From the cell containing the given text, extract its center point as [x, y] coordinate. 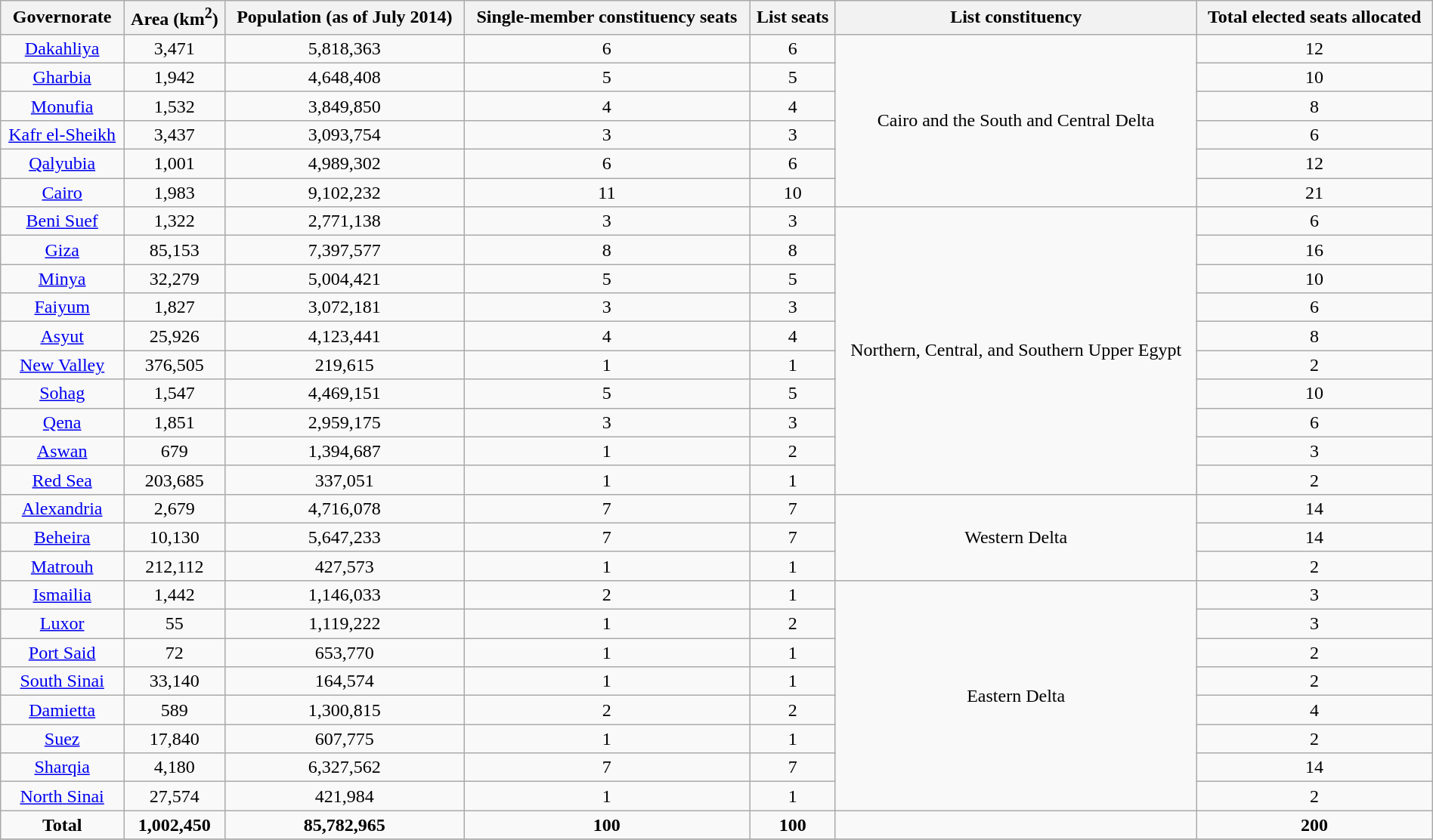
2,959,175 [345, 422]
Asyut [62, 336]
21 [1314, 193]
1,300,815 [345, 710]
3,471 [175, 48]
5,004,421 [345, 279]
Damietta [62, 710]
2,771,138 [345, 221]
Qena [62, 422]
4,716,078 [345, 508]
Aswan [62, 451]
Area (km2) [175, 18]
376,505 [175, 365]
Faiyum [62, 307]
Sohag [62, 394]
212,112 [175, 566]
Ismailia [62, 594]
1,532 [175, 106]
Total elected seats allocated [1314, 18]
Luxor [62, 624]
Gharbia [62, 77]
South Sinai [62, 681]
Red Sea [62, 480]
4,469,151 [345, 394]
4,180 [175, 767]
1,851 [175, 422]
Minya [62, 279]
653,770 [345, 653]
Cairo [62, 193]
1,442 [175, 594]
Beheira [62, 537]
17,840 [175, 739]
679 [175, 451]
New Valley [62, 365]
Alexandria [62, 508]
421,984 [345, 796]
Cairo and the South and Central Delta [1016, 120]
5,818,363 [345, 48]
3,437 [175, 134]
200 [1314, 825]
Sharqia [62, 767]
1,394,687 [345, 451]
4,989,302 [345, 164]
1,983 [175, 193]
7,397,577 [345, 250]
10,130 [175, 537]
16 [1314, 250]
337,051 [345, 480]
1,002,450 [175, 825]
25,926 [175, 336]
Matrouh [62, 566]
Total [62, 825]
72 [175, 653]
9,102,232 [345, 193]
1,119,222 [345, 624]
4,648,408 [345, 77]
Dakahliya [62, 48]
3,072,181 [345, 307]
Beni Suef [62, 221]
1,942 [175, 77]
5,647,233 [345, 537]
427,573 [345, 566]
11 [608, 193]
1,001 [175, 164]
List seats [792, 18]
607,775 [345, 739]
Kafr el-Sheikh [62, 134]
Giza [62, 250]
Western Delta [1016, 537]
203,685 [175, 480]
Northern, Central, and Southern Upper Egypt [1016, 351]
6,327,562 [345, 767]
55 [175, 624]
Suez [62, 739]
4,123,441 [345, 336]
Monufia [62, 106]
North Sinai [62, 796]
1,547 [175, 394]
32,279 [175, 279]
1,322 [175, 221]
164,574 [345, 681]
1,146,033 [345, 594]
Eastern Delta [1016, 695]
85,782,965 [345, 825]
Single-member constituency seats [608, 18]
33,140 [175, 681]
3,093,754 [345, 134]
27,574 [175, 796]
Qalyubia [62, 164]
589 [175, 710]
2,679 [175, 508]
85,153 [175, 250]
1,827 [175, 307]
Governorate [62, 18]
Population (as of July 2014) [345, 18]
List constituency [1016, 18]
Port Said [62, 653]
219,615 [345, 365]
3,849,850 [345, 106]
